Find where the given text appears and provide that cell's center as [x, y] coordinate. 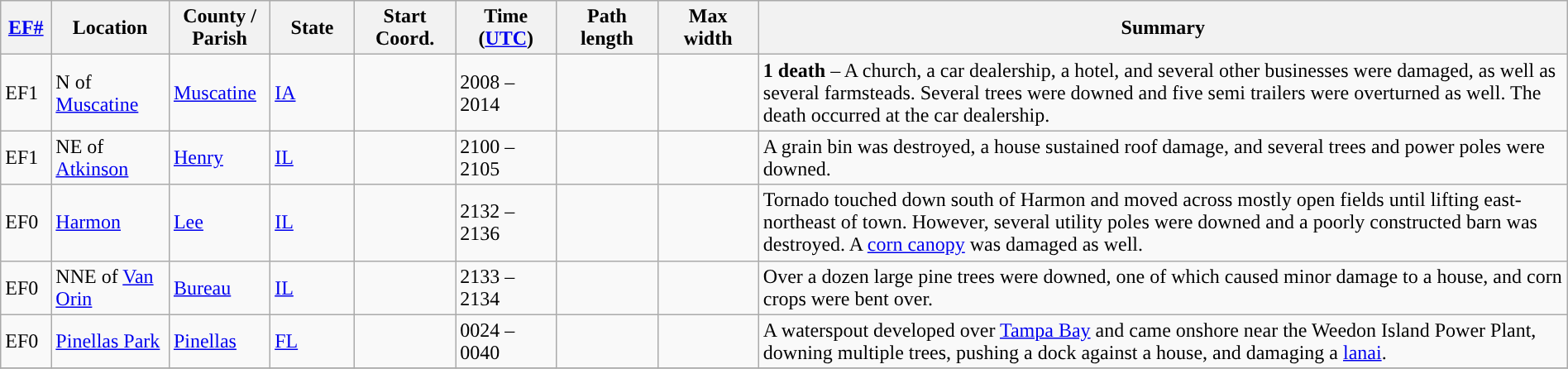
NE of Atkinson [111, 157]
Pinellas Park [111, 341]
N of Muscatine [111, 93]
Pinellas [219, 341]
Max width [708, 28]
NNE of Van Orin [111, 288]
0024 – 0040 [506, 341]
Path length [607, 28]
Over a dozen large pine trees were downed, one of which caused minor damage to a house, and corn crops were bent over. [1163, 288]
2100 – 2105 [506, 157]
County / Parish [219, 28]
Time (UTC) [506, 28]
Lee [219, 223]
Location [111, 28]
FL [313, 341]
Start Coord. [404, 28]
State [313, 28]
Muscatine [219, 93]
2133 – 2134 [506, 288]
A grain bin was destroyed, a house sustained roof damage, and several trees and power poles were downed. [1163, 157]
Henry [219, 157]
2008 – 2014 [506, 93]
EF# [26, 28]
Summary [1163, 28]
Bureau [219, 288]
2132 – 2136 [506, 223]
IA [313, 93]
Harmon [111, 223]
